Determine the (x, y) coordinate at the center of the cell enclosing the given text.  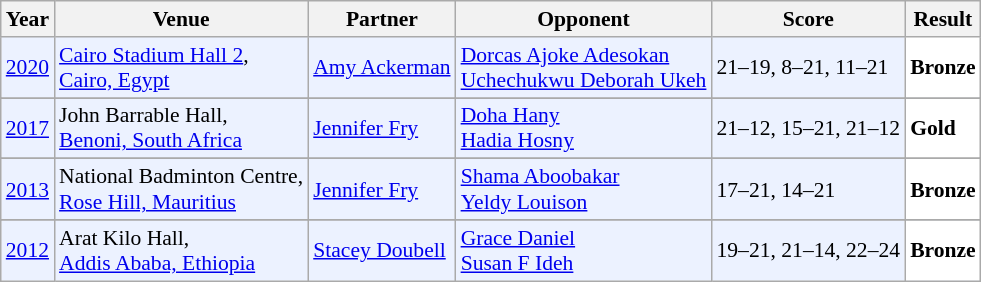
Opponent (584, 19)
Venue (181, 19)
John Barrable Hall,Benoni, South Africa (181, 128)
2020 (28, 68)
2013 (28, 190)
21–19, 8–21, 11–21 (808, 68)
17–21, 14–21 (808, 190)
19–21, 21–14, 22–24 (808, 250)
Stacey Doubell (382, 250)
2017 (28, 128)
Result (943, 19)
Doha Hany Hadia Hosny (584, 128)
2012 (28, 250)
Partner (382, 19)
National Badminton Centre,Rose Hill, Mauritius (181, 190)
Grace Daniel Susan F Ideh (584, 250)
Score (808, 19)
Shama Aboobakar Yeldy Louison (584, 190)
Arat Kilo Hall,Addis Ababa, Ethiopia (181, 250)
Cairo Stadium Hall 2,Cairo, Egypt (181, 68)
21–12, 15–21, 21–12 (808, 128)
Dorcas Ajoke Adesokan Uchechukwu Deborah Ukeh (584, 68)
Year (28, 19)
Amy Ackerman (382, 68)
Gold (943, 128)
